Return [X, Y] of the center of cell containing provided text 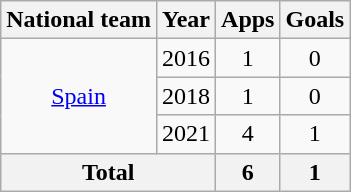
National team [79, 20]
2018 [186, 96]
Spain [79, 96]
Apps [248, 20]
2021 [186, 134]
Goals [315, 20]
4 [248, 134]
2016 [186, 58]
6 [248, 172]
Total [108, 172]
Year [186, 20]
